Output the (X, Y) coordinate of the center of the cell containing the given text.  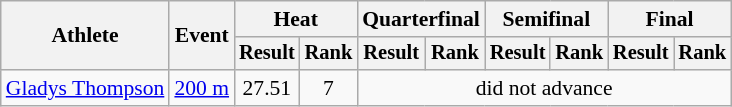
7 (329, 88)
Final (670, 19)
Semifinal (546, 19)
27.51 (267, 88)
Quarterfinal (421, 19)
Gladys Thompson (86, 88)
Event (202, 36)
Athlete (86, 36)
did not advance (544, 88)
Heat (296, 19)
200 m (202, 88)
